Determine the (x, y) coordinate at the center of the cell enclosing the given text.  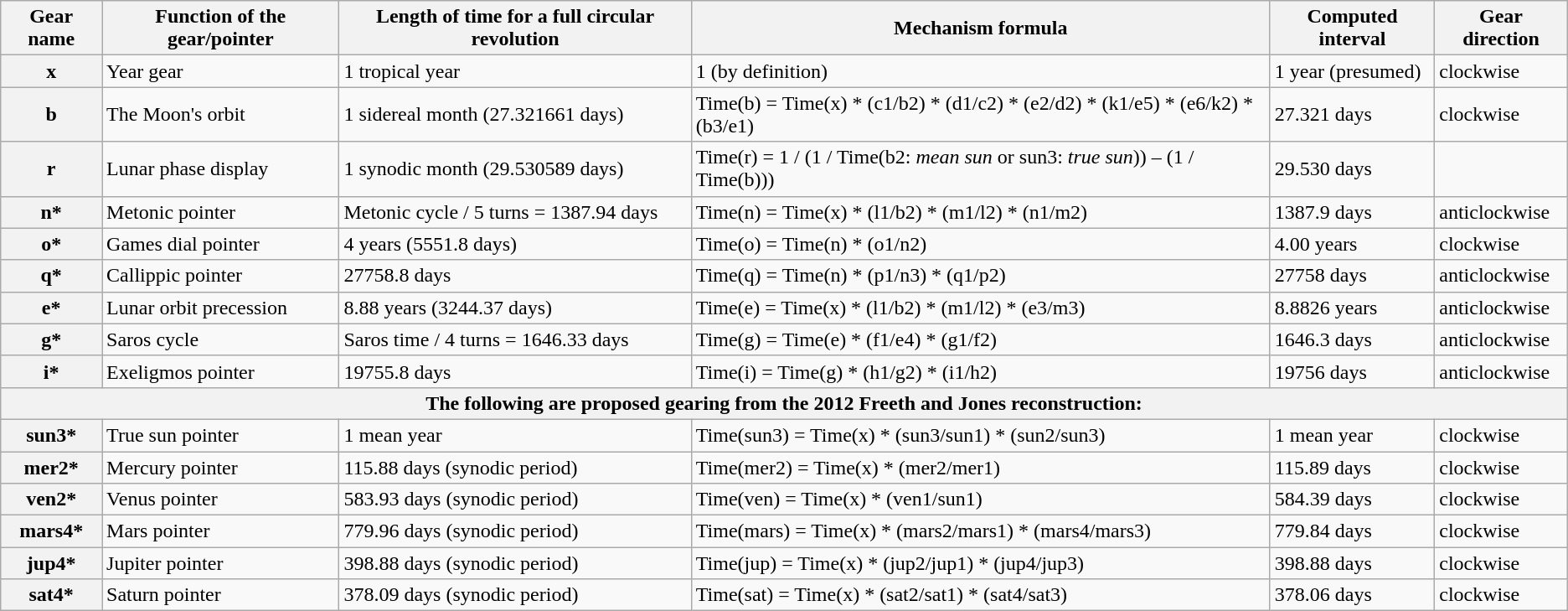
115.88 days (synodic period) (515, 467)
779.84 days (1352, 531)
r (52, 169)
Mars pointer (221, 531)
4.00 years (1352, 244)
Time(g) = Time(e) * (f1/e4) * (g1/f2) (980, 339)
Time(q) = Time(n) * (p1/n3) * (q1/p2) (980, 276)
Exeligmos pointer (221, 371)
19755.8 days (515, 371)
Time(jup) = Time(x) * (jup2/jup1) * (jup4/jup3) (980, 563)
4 years (5551.8 days) (515, 244)
g* (52, 339)
378.09 days (synodic period) (515, 595)
1646.3 days (1352, 339)
583.93 days (synodic period) (515, 500)
o* (52, 244)
Lunar orbit precession (221, 308)
Time(mars) = Time(x) * (mars2/mars1) * (mars4/mars3) (980, 531)
mars4* (52, 531)
115.89 days (1352, 467)
Computed interval (1352, 28)
Gear name (52, 28)
Lunar phase display (221, 169)
Games dial pointer (221, 244)
Time(mer2) = Time(x) * (mer2/mer1) (980, 467)
Time(o) = Time(n) * (o1/n2) (980, 244)
Jupiter pointer (221, 563)
jup4* (52, 563)
Venus pointer (221, 500)
8.88 years (3244.37 days) (515, 308)
Time(ven) = Time(x) * (ven1/sun1) (980, 500)
The following are proposed gearing from the 2012 Freeth and Jones reconstruction: (784, 403)
b (52, 114)
27.321 days (1352, 114)
x (52, 71)
mer2* (52, 467)
Mechanism formula (980, 28)
Function of the gear/pointer (221, 28)
Metonic cycle / 5 turns = 1387.94 days (515, 212)
Year gear (221, 71)
True sun pointer (221, 435)
q* (52, 276)
1 synodic month (29.530589 days) (515, 169)
Callippic pointer (221, 276)
Mercury pointer (221, 467)
8.8826 years (1352, 308)
1 (by definition) (980, 71)
1 sidereal month (27.321661 days) (515, 114)
1 year (presumed) (1352, 71)
398.88 days (1352, 563)
Saros time / 4 turns = 1646.33 days (515, 339)
Metonic pointer (221, 212)
378.06 days (1352, 595)
27758 days (1352, 276)
Time(b) = Time(x) * (c1/b2) * (d1/c2) * (e2/d2) * (k1/e5) * (e6/k2) * (b3/e1) (980, 114)
Time(sat) = Time(x) * (sat2/sat1) * (sat4/sat3) (980, 595)
27758.8 days (515, 276)
The Moon's orbit (221, 114)
Length of time for a full circular revolution (515, 28)
Time(i) = Time(g) * (h1/g2) * (i1/h2) (980, 371)
e* (52, 308)
Time(e) = Time(x) * (l1/b2) * (m1/l2) * (e3/m3) (980, 308)
779.96 days (synodic period) (515, 531)
Saros cycle (221, 339)
584.39 days (1352, 500)
n* (52, 212)
ven2* (52, 500)
i* (52, 371)
sun3* (52, 435)
Time(sun3) = Time(x) * (sun3/sun1) * (sun2/sun3) (980, 435)
398.88 days (synodic period) (515, 563)
1 tropical year (515, 71)
sat4* (52, 595)
19756 days (1352, 371)
Time(r) = 1 / (1 / Time(b2: mean sun or sun3: true sun)) – (1 / Time(b))) (980, 169)
Time(n) = Time(x) * (l1/b2) * (m1/l2) * (n1/m2) (980, 212)
Gear direction (1501, 28)
29.530 days (1352, 169)
1387.9 days (1352, 212)
Saturn pointer (221, 595)
